Return (x, y) of the center of cell containing provided text 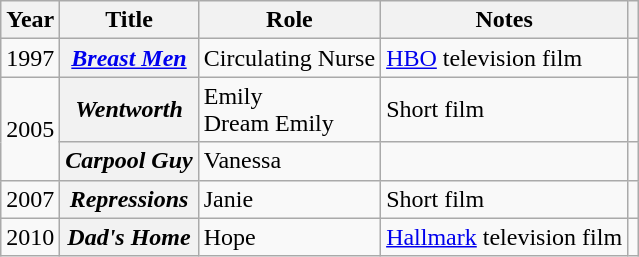
Title (129, 20)
Janie (289, 199)
2007 (30, 199)
Hope (289, 237)
Role (289, 20)
Breast Men (129, 58)
Carpool Guy (129, 161)
HBO television film (504, 58)
Hallmark television film (504, 237)
2010 (30, 237)
Dad's Home (129, 237)
Repressions (129, 199)
Circulating Nurse (289, 58)
Year (30, 20)
Wentworth (129, 110)
2005 (30, 128)
EmilyDream Emily (289, 110)
Vanessa (289, 161)
Notes (504, 20)
1997 (30, 58)
